Return the [X, Y] coordinate for the center point of the cell that contains the specified text.  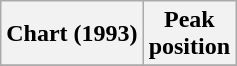
Chart (1993) [72, 34]
Peakposition [189, 34]
